For the text-containing cell, return its midpoint in (X, Y) coordinate format. 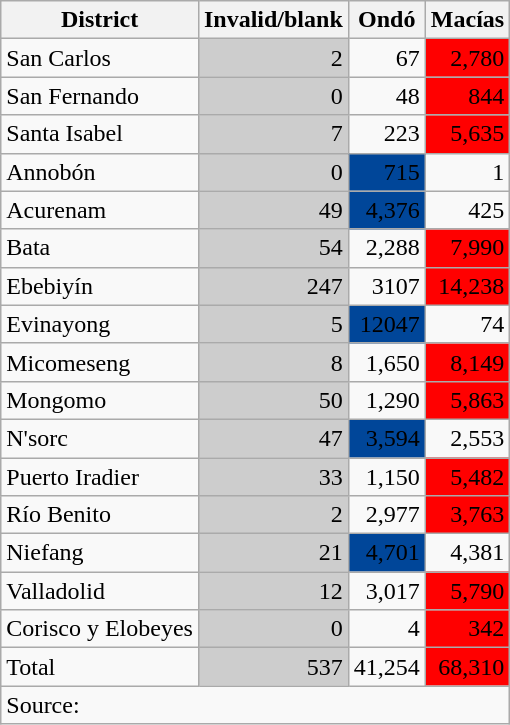
247 (273, 286)
San Fernando (100, 96)
4,376 (386, 210)
49 (273, 210)
2,977 (386, 515)
54 (273, 248)
5,790 (467, 591)
Acurenam (100, 210)
Niefang (100, 553)
4 (386, 629)
5 (273, 324)
Micomeseng (100, 362)
Río Benito (100, 515)
50 (273, 400)
5,863 (467, 400)
21 (273, 553)
537 (273, 667)
342 (467, 629)
4,701 (386, 553)
Evinayong (100, 324)
District (100, 20)
14,238 (467, 286)
Invalid/blank (273, 20)
Ondó (386, 20)
41,254 (386, 667)
San Carlos (100, 58)
Annobón (100, 172)
33 (273, 477)
715 (386, 172)
3107 (386, 286)
1,290 (386, 400)
67 (386, 58)
12 (273, 591)
2,553 (467, 438)
2,780 (467, 58)
Mongomo (100, 400)
47 (273, 438)
Macías (467, 20)
3,017 (386, 591)
Source: (256, 705)
48 (386, 96)
Total (100, 667)
5,635 (467, 134)
3,763 (467, 515)
Ebebiyín (100, 286)
8 (273, 362)
1 (467, 172)
5,482 (467, 477)
2,288 (386, 248)
Bata (100, 248)
Puerto Iradier (100, 477)
Corisco y Elobeyes (100, 629)
74 (467, 324)
Santa Isabel (100, 134)
12047 (386, 324)
425 (467, 210)
7 (273, 134)
4,381 (467, 553)
N'sorc (100, 438)
844 (467, 96)
Valladolid (100, 591)
1,150 (386, 477)
68,310 (467, 667)
223 (386, 134)
8,149 (467, 362)
7,990 (467, 248)
3,594 (386, 438)
1,650 (386, 362)
